Extract the [X, Y] coordinate from the center of the cell holding the provided text.  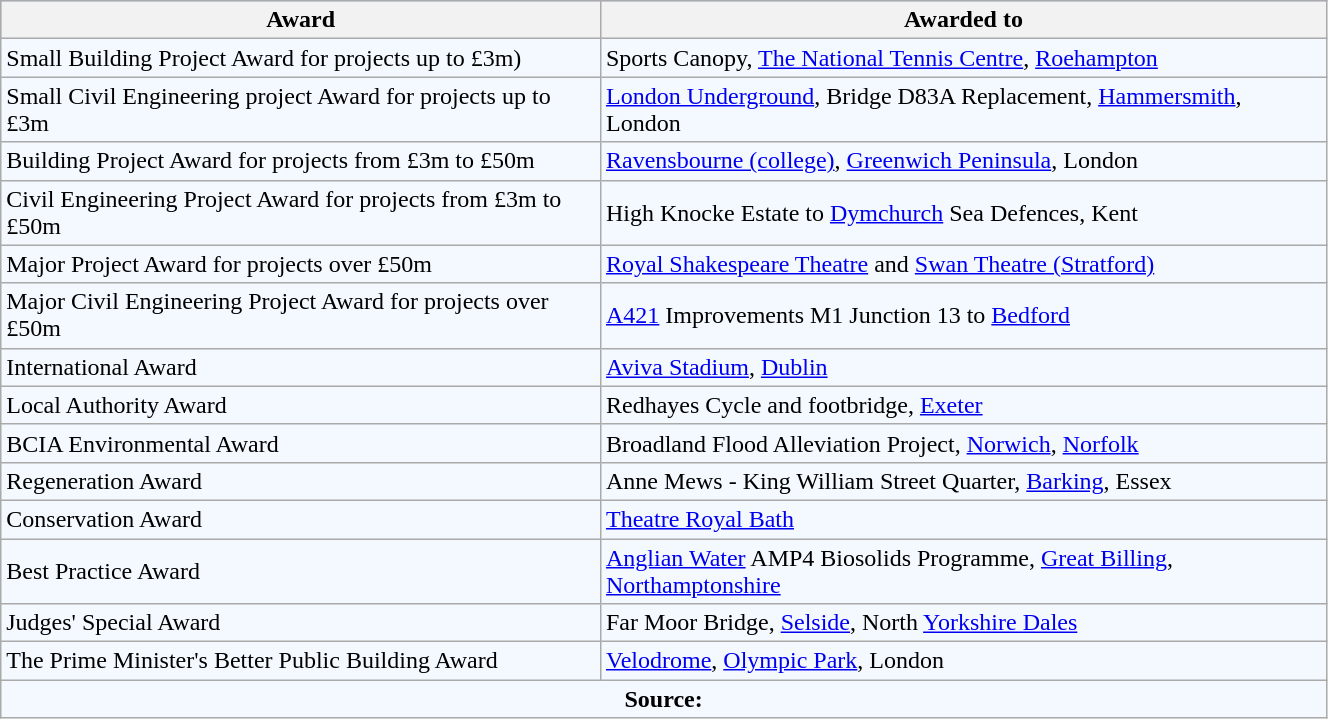
Far Moor Bridge, Selside, North Yorkshire Dales [963, 623]
Judges' Special Award [301, 623]
Aviva Stadium, Dublin [963, 367]
Broadland Flood Alleviation Project, Norwich, Norfolk [963, 443]
Redhayes Cycle and footbridge, Exeter [963, 405]
Ravensbourne (college), Greenwich Peninsula, London [963, 161]
Anne Mews - King William Street Quarter, Barking, Essex [963, 481]
Civil Engineering Project Award for projects from £3m to £50m [301, 212]
International Award [301, 367]
Source: [664, 699]
Theatre Royal Bath [963, 519]
High Knocke Estate to Dymchurch Sea Defences, Kent [963, 212]
Building Project Award for projects from £3m to £50m [301, 161]
Small Civil Engineering project Award for projects up to £3m [301, 110]
Anglian Water AMP4 Biosolids Programme, Great Billing, Northamptonshire [963, 570]
Sports Canopy, The National Tennis Centre, Roehampton [963, 58]
Major Project Award for projects over £50m [301, 264]
Royal Shakespeare Theatre and Swan Theatre (Stratford) [963, 264]
The Prime Minister's Better Public Building Award [301, 661]
A421 Improvements M1 Junction 13 to Bedford [963, 316]
Velodrome, Olympic Park, London [963, 661]
Regeneration Award [301, 481]
Major Civil Engineering Project Award for projects over £50m [301, 316]
London Underground, Bridge D83A Replacement, Hammersmith, London [963, 110]
Small Building Project Award for projects up to £3m) [301, 58]
Awarded to [963, 20]
Award [301, 20]
BCIA Environmental Award [301, 443]
Best Practice Award [301, 570]
Local Authority Award [301, 405]
Conservation Award [301, 519]
